Pinpoint the cell where the given text exists, returning its [x, y] midpoint coordinate. 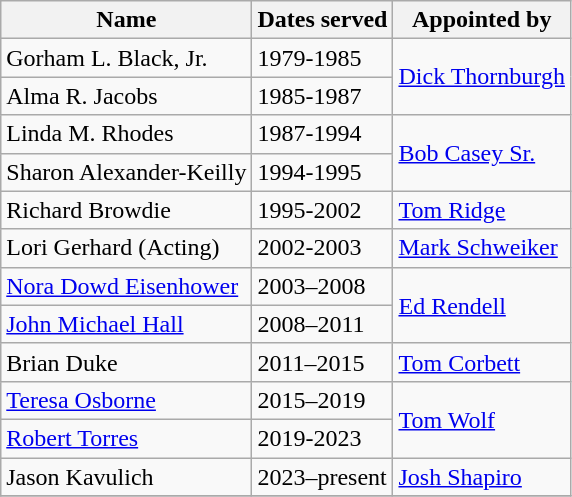
2019-2023 [322, 438]
Lori Gerhard (Acting) [126, 248]
Ed Rendell [482, 305]
Teresa Osborne [126, 400]
Robert Torres [126, 438]
Dick Thornburgh [482, 77]
2023–present [322, 477]
Nora Dowd Eisenhower [126, 286]
Mark Schweiker [482, 248]
2008–2011 [322, 324]
1985-1987 [322, 96]
1979-1985 [322, 58]
Dates served [322, 20]
Alma R. Jacobs [126, 96]
Gorham L. Black, Jr. [126, 58]
Josh Shapiro [482, 477]
Jason Kavulich [126, 477]
Tom Ridge [482, 210]
Linda M. Rhodes [126, 134]
2003–2008 [322, 286]
Tom Wolf [482, 419]
Name [126, 20]
Tom Corbett [482, 362]
2015–2019 [322, 400]
1994-1995 [322, 172]
Sharon Alexander-Keilly [126, 172]
1987-1994 [322, 134]
Brian Duke [126, 362]
Richard Browdie [126, 210]
2002-2003 [322, 248]
2011–2015 [322, 362]
Appointed by [482, 20]
Bob Casey Sr. [482, 153]
1995-2002 [322, 210]
John Michael Hall [126, 324]
